Detect which cell encompasses the target text, then output its (x, y) center coordinate. 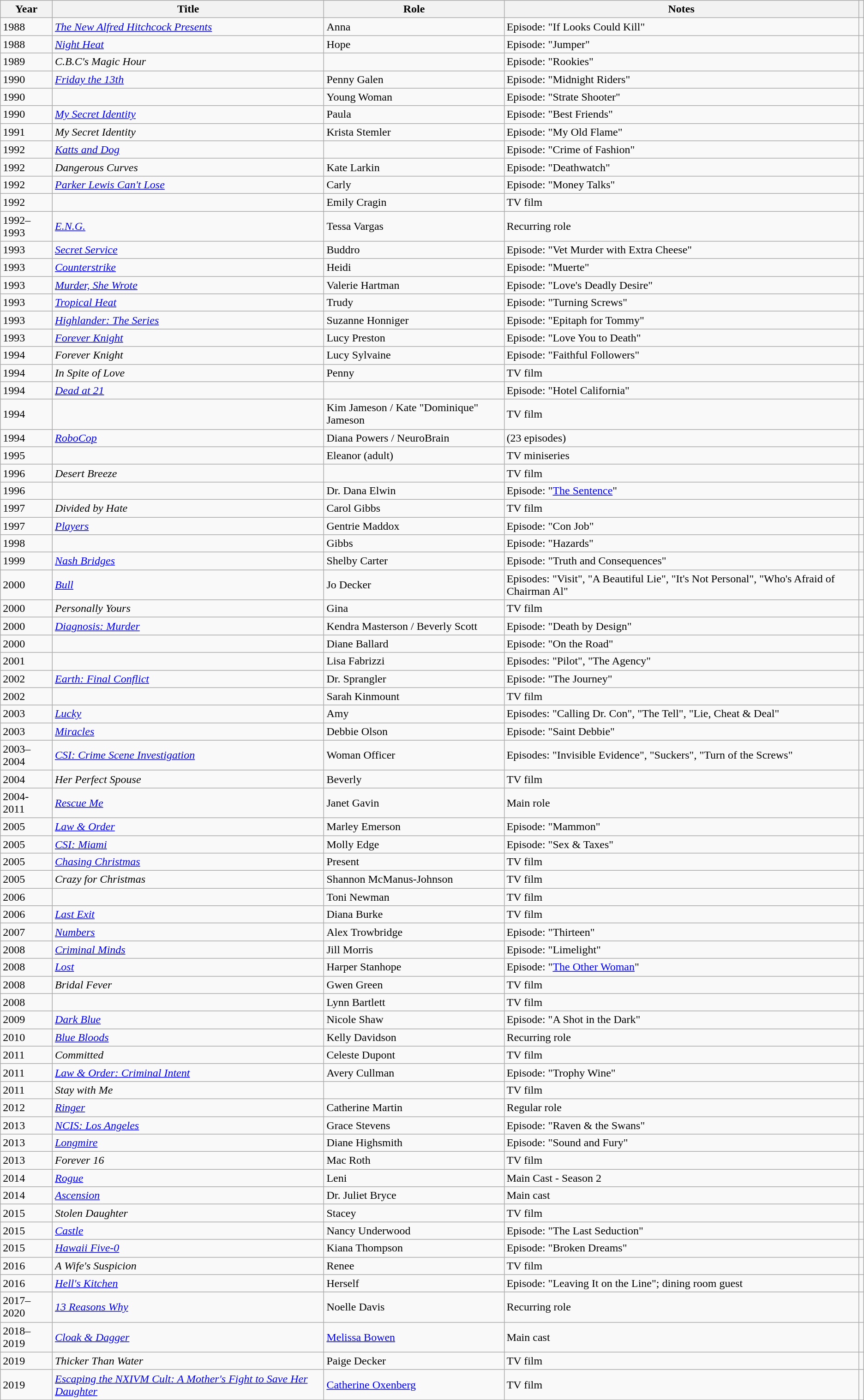
Episode: "Deathwatch" (681, 167)
Episode: "Truth and Consequences" (681, 561)
Episode: "Jumper" (681, 44)
Diana Powers / NeuroBrain (414, 438)
CSI: Miami (188, 844)
Suzanne Honniger (414, 320)
TV miniseries (681, 455)
Secret Service (188, 250)
Murder, She Wrote (188, 285)
Episode: "Raven & the Swans" (681, 1125)
Episode: "Rookies" (681, 62)
Episode: "A Shot in the Dark" (681, 1020)
Paula (414, 114)
Lucky (188, 714)
Gibbs (414, 544)
Episode: "Death by Design" (681, 626)
Hawaii Five-0 (188, 1248)
Episode: "The Other Woman" (681, 967)
2018–2019 (27, 1337)
Episode: "Vet Murder with Extra Cheese" (681, 250)
Thicker Than Water (188, 1361)
Stolen Daughter (188, 1213)
Ascension (188, 1196)
1999 (27, 561)
CSI: Crime Scene Investigation (188, 755)
Episode: "Broken Dreams" (681, 1248)
Episodes: "Pilot", "The Agency" (681, 661)
Shannon McManus-Johnson (414, 879)
Toni Newman (414, 897)
Bridal Fever (188, 985)
Episode: "The Last Seduction" (681, 1231)
Highlander: The Series (188, 320)
Stay with Me (188, 1090)
Diagnosis: Murder (188, 626)
Kelly Davidson (414, 1037)
Lucy Sylvaine (414, 355)
Episode: "Limelight" (681, 950)
Episodes: "Invisible Evidence", "Suckers", "Turn of the Screws" (681, 755)
Valerie Hartman (414, 285)
Nicole Shaw (414, 1020)
Episode: "My Old Flame" (681, 132)
Paige Decker (414, 1361)
Rescue Me (188, 803)
Celeste Dupont (414, 1055)
2009 (27, 1020)
Amy (414, 714)
Criminal Minds (188, 950)
Her Perfect Spouse (188, 779)
Episode: "Thirteen" (681, 932)
Personally Yours (188, 609)
Castle (188, 1231)
2003–2004 (27, 755)
The New Alfred Hitchcock Presents (188, 27)
Debbie Olson (414, 731)
2007 (27, 932)
Earth: Final Conflict (188, 679)
Lost (188, 967)
Dr. Juliet Bryce (414, 1196)
Melissa Bowen (414, 1337)
NCIS: Los Angeles (188, 1125)
Kiana Thompson (414, 1248)
Episode: "Strate Shooter" (681, 97)
Episodes: "Visit", "A Beautiful Lie", "It's Not Personal", "Who's Afraid of Chairman Al" (681, 585)
Gwen Green (414, 985)
Lynn Bartlett (414, 1002)
Kate Larkin (414, 167)
Counterstrike (188, 268)
Tessa Vargas (414, 226)
Regular role (681, 1107)
Role (414, 9)
Episode: "The Journey" (681, 679)
Diana Burke (414, 915)
Episode: "Money Talks" (681, 185)
Renee (414, 1266)
Harper Stanhope (414, 967)
A Wife's Suspicion (188, 1266)
1991 (27, 132)
Molly Edge (414, 844)
Escaping the NXIVM Cult: A Mother's Fight to Save Her Daughter (188, 1384)
Gina (414, 609)
Cloak & Dagger (188, 1337)
Beverly (414, 779)
Blue Bloods (188, 1037)
Episode: "On the Road" (681, 644)
2012 (27, 1107)
Nancy Underwood (414, 1231)
1998 (27, 544)
Rogue (188, 1178)
Present (414, 862)
Mac Roth (414, 1161)
Dangerous Curves (188, 167)
Divided by Hate (188, 508)
Friday the 13th (188, 79)
Dark Blue (188, 1020)
Episode: "Saint Debbie" (681, 731)
Avery Cullman (414, 1072)
Episode: "If Looks Could Kill" (681, 27)
Buddro (414, 250)
Penny (414, 373)
Herself (414, 1283)
Episode: "Best Friends" (681, 114)
Episode: "Faithful Followers" (681, 355)
Hope (414, 44)
Episode: "Epitaph for Tommy" (681, 320)
Episode: "Leaving It on the Line"; dining room guest (681, 1283)
Main Cast - Season 2 (681, 1178)
Episode: "The Sentence" (681, 491)
Lisa Fabrizzi (414, 661)
Trudy (414, 303)
13 Reasons Why (188, 1307)
Chasing Christmas (188, 862)
Kim Jameson / Kate "Dominique" Jameson (414, 414)
1995 (27, 455)
Episode: "Mammon" (681, 826)
Ringer (188, 1107)
Diane Highsmith (414, 1143)
Dr. Dana Elwin (414, 491)
1992–1993 (27, 226)
Heidi (414, 268)
Episode: "Muerte" (681, 268)
Law & Order: Criminal Intent (188, 1072)
Eleanor (adult) (414, 455)
Crazy for Christmas (188, 879)
Diane Ballard (414, 644)
Tropical Heat (188, 303)
Nash Bridges (188, 561)
Janet Gavin (414, 803)
Krista Stemler (414, 132)
Episode: "Love You to Death" (681, 338)
Miracles (188, 731)
Catherine Martin (414, 1107)
Shelby Carter (414, 561)
2004 (27, 779)
Anna (414, 27)
Law & Order (188, 826)
Episode: "Trophy Wine" (681, 1072)
Episode: "Hotel California" (681, 390)
2004-2011 (27, 803)
In Spite of Love (188, 373)
Bull (188, 585)
Episode: "Sound and Fury" (681, 1143)
Dead at 21 (188, 390)
Dr. Sprangler (414, 679)
Lucy Preston (414, 338)
1989 (27, 62)
C.B.C's Magic Hour (188, 62)
Desert Breeze (188, 473)
Jo Decker (414, 585)
Noelle Davis (414, 1307)
Alex Trowbridge (414, 932)
Carol Gibbs (414, 508)
Committed (188, 1055)
Catherine Oxenberg (414, 1384)
RoboCop (188, 438)
Forever 16 (188, 1161)
Leni (414, 1178)
Kendra Masterson / Beverly Scott (414, 626)
Main role (681, 803)
Carly (414, 185)
Night Heat (188, 44)
Marley Emerson (414, 826)
(23 episodes) (681, 438)
2001 (27, 661)
Jill Morris (414, 950)
Last Exit (188, 915)
Episode: "Love's Deadly Desire" (681, 285)
Young Woman (414, 97)
Woman Officer (414, 755)
E.N.G. (188, 226)
Katts and Dog (188, 150)
Longmire (188, 1143)
Numbers (188, 932)
Episode: "Turning Screws" (681, 303)
Penny Galen (414, 79)
Gentrie Maddox (414, 526)
Episode: "Crime of Fashion" (681, 150)
Players (188, 526)
Emily Cragin (414, 202)
Episode: "Con Job" (681, 526)
Episodes: "Calling Dr. Con", "The Tell", "Lie, Cheat & Deal" (681, 714)
Parker Lewis Can't Lose (188, 185)
Hell's Kitchen (188, 1283)
2017–2020 (27, 1307)
Episode: "Hazards" (681, 544)
Episode: "Midnight Riders" (681, 79)
Stacey (414, 1213)
2010 (27, 1037)
Episode: "Sex & Taxes" (681, 844)
Grace Stevens (414, 1125)
Year (27, 9)
Sarah Kinmount (414, 696)
Title (188, 9)
Notes (681, 9)
